Find where the given text appears and provide that cell's center as (X, Y) coordinate. 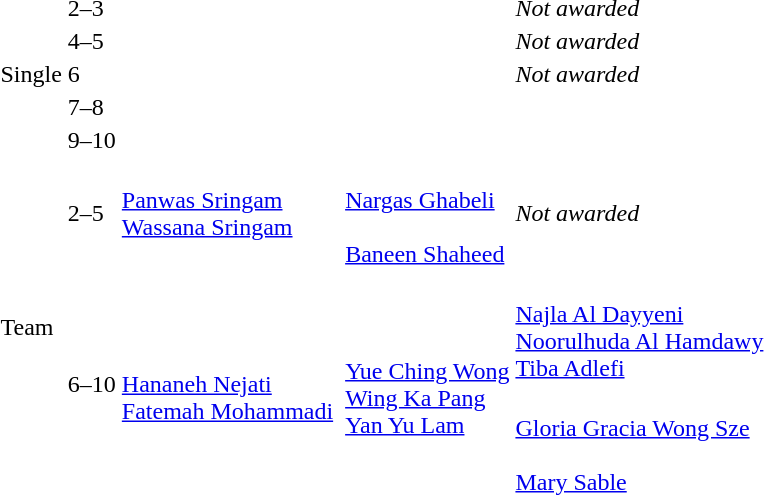
Panwas SringamWassana Sringam (230, 214)
4–5 (92, 41)
Nargas GhabeliBaneen Shaheed (428, 214)
7–8 (92, 107)
2–5 (92, 214)
9–10 (92, 140)
6 (92, 74)
